Pinpoint the cell where the given text exists, returning its (x, y) midpoint coordinate. 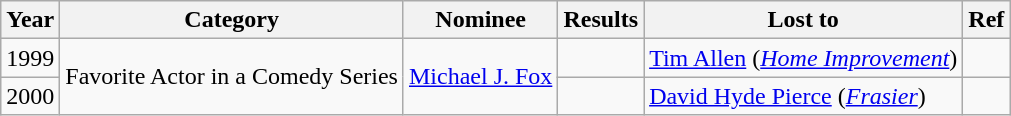
David Hyde Pierce (Frasier) (804, 96)
1999 (30, 58)
Nominee (480, 20)
Tim Allen (Home Improvement) (804, 58)
Ref (986, 20)
2000 (30, 96)
Favorite Actor in a Comedy Series (232, 77)
Category (232, 20)
Results (601, 20)
Lost to (804, 20)
Michael J. Fox (480, 77)
Year (30, 20)
